Return the [x, y] coordinate for the center point of the cell that contains the specified text.  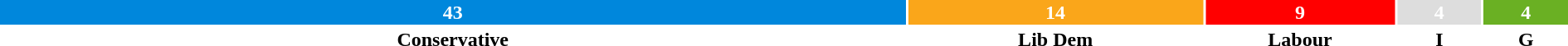
14 [1055, 12]
43 [453, 12]
9 [1300, 12]
